Locate the cell with the specified text and output its [X, Y] center coordinate. 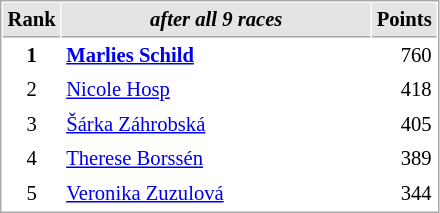
Šárka Záhrobská [216, 124]
3 [32, 124]
418 [404, 90]
Therese Borssén [216, 158]
1 [32, 56]
Marlies Schild [216, 56]
after all 9 races [216, 20]
Rank [32, 20]
2 [32, 90]
5 [32, 194]
Points [404, 20]
389 [404, 158]
4 [32, 158]
405 [404, 124]
Veronika Zuzulová [216, 194]
760 [404, 56]
344 [404, 194]
Nicole Hosp [216, 90]
